Determine the (X, Y) coordinate at the center of the cell enclosing the given text.  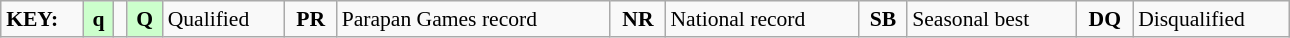
Parapan Games record (474, 19)
National record (762, 19)
Qualified (224, 19)
PR (311, 19)
Seasonal best (992, 19)
DQ (1104, 19)
Disqualified (1211, 19)
Q (145, 19)
KEY: (42, 19)
NR (638, 19)
q (98, 19)
SB (884, 19)
